Search for the cell housing the specified text and yield its [x, y] center coordinate. 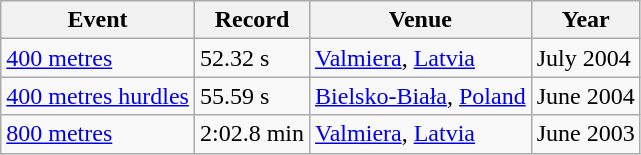
800 metres [98, 134]
52.32 s [252, 58]
400 metres [98, 58]
Event [98, 20]
June 2004 [586, 96]
400 metres hurdles [98, 96]
July 2004 [586, 58]
Record [252, 20]
Year [586, 20]
Bielsko-Biała, Poland [421, 96]
Venue [421, 20]
June 2003 [586, 134]
55.59 s [252, 96]
2:02.8 min [252, 134]
